Provide the [x, y] coordinate of the cell's center where the given text is located.  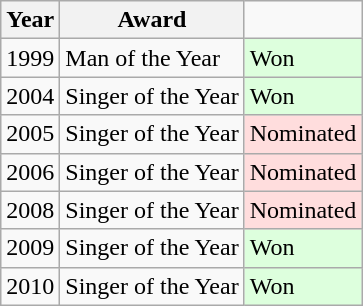
Year [30, 20]
2004 [30, 96]
2008 [30, 210]
1999 [30, 58]
Man of the Year [152, 58]
Award [152, 20]
2005 [30, 134]
2009 [30, 248]
2006 [30, 172]
2010 [30, 286]
